From the cell containing the given text, extract its center point as [X, Y] coordinate. 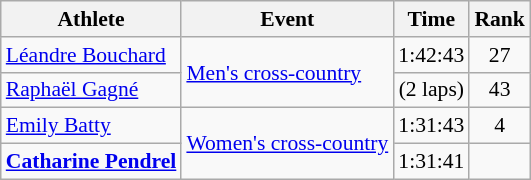
Rank [500, 19]
Léandre Bouchard [92, 55]
Raphaël Gagné [92, 90]
1:31:43 [431, 126]
Men's cross-country [287, 72]
Athlete [92, 19]
43 [500, 90]
Time [431, 19]
27 [500, 55]
4 [500, 126]
1:42:43 [431, 55]
Women's cross-country [287, 144]
Event [287, 19]
(2 laps) [431, 90]
Emily Batty [92, 126]
1:31:41 [431, 162]
Catharine Pendrel [92, 162]
